From the cell containing the given text, extract its center point as [x, y] coordinate. 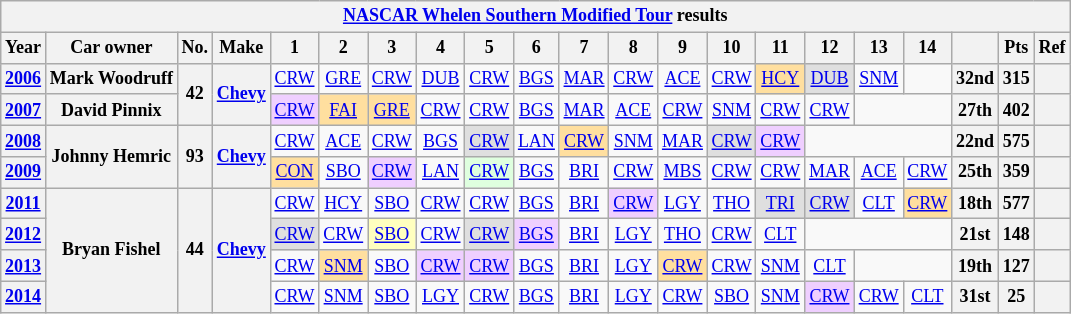
19th [976, 266]
25 [1016, 296]
31st [976, 296]
315 [1016, 78]
No. [194, 48]
1 [294, 48]
Year [24, 48]
2013 [24, 266]
42 [194, 94]
2009 [24, 172]
Ref [1052, 48]
2007 [24, 110]
27th [976, 110]
13 [878, 48]
21st [976, 234]
9 [683, 48]
10 [732, 48]
2 [344, 48]
32nd [976, 78]
11 [780, 48]
2006 [24, 78]
TRI [780, 204]
MBS [683, 172]
148 [1016, 234]
127 [1016, 266]
5 [490, 48]
Car owner [111, 48]
7 [584, 48]
NASCAR Whelen Southern Modified Tour results [536, 16]
FAI [344, 110]
David Pinnix [111, 110]
2008 [24, 140]
577 [1016, 204]
402 [1016, 110]
Mark Woodruff [111, 78]
18th [976, 204]
2011 [24, 204]
2012 [24, 234]
Pts [1016, 48]
CON [294, 172]
2014 [24, 296]
359 [1016, 172]
Bryan Fishel [111, 250]
12 [830, 48]
Johnny Hemric [111, 156]
6 [537, 48]
3 [392, 48]
575 [1016, 140]
25th [976, 172]
8 [634, 48]
22nd [976, 140]
93 [194, 156]
4 [440, 48]
Make [241, 48]
14 [928, 48]
44 [194, 250]
